Determine the (X, Y) coordinate at the center of the cell enclosing the given text.  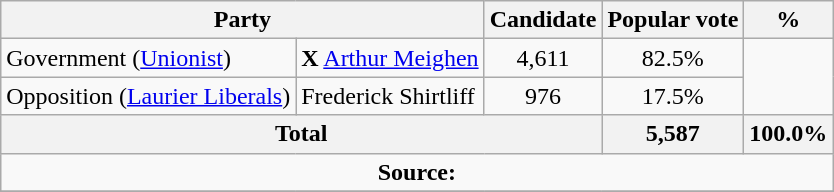
X Arthur Meighen (390, 58)
100.0% (788, 134)
17.5% (673, 96)
4,611 (543, 58)
Candidate (543, 20)
82.5% (673, 58)
Frederick Shirtliff (390, 96)
Party (242, 20)
Popular vote (673, 20)
Opposition (Laurier Liberals) (148, 96)
% (788, 20)
5,587 (673, 134)
976 (543, 96)
Government (Unionist) (148, 58)
Total (302, 134)
Source: (417, 172)
